For the text-containing cell, return its midpoint in (X, Y) coordinate format. 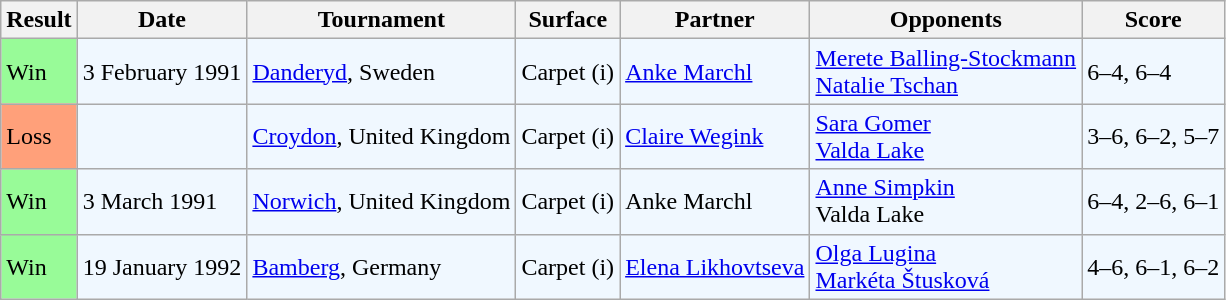
3 March 1991 (162, 202)
19 January 1992 (162, 266)
6–4, 2–6, 6–1 (1154, 202)
Anne Simpkin Valda Lake (946, 202)
Danderyd, Sweden (382, 72)
4–6, 6–1, 6–2 (1154, 266)
Opponents (946, 20)
Claire Wegink (715, 136)
Partner (715, 20)
3 February 1991 (162, 72)
Croydon, United Kingdom (382, 136)
Bamberg, Germany (382, 266)
Score (1154, 20)
Loss (39, 136)
Merete Balling-Stockmann Natalie Tschan (946, 72)
Tournament (382, 20)
3–6, 6–2, 5–7 (1154, 136)
Date (162, 20)
Olga Lugina Markéta Štusková (946, 266)
6–4, 6–4 (1154, 72)
Result (39, 20)
Norwich, United Kingdom (382, 202)
Elena Likhovtseva (715, 266)
Surface (568, 20)
Sara Gomer Valda Lake (946, 136)
